Scan for the cell matching the given text and deliver its (X, Y) coordinate at center. 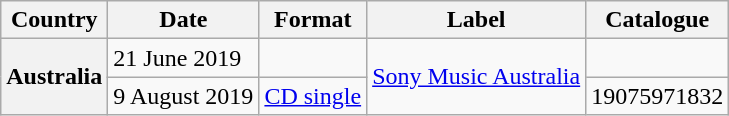
19075971832 (658, 96)
9 August 2019 (184, 96)
CD single (313, 96)
Catalogue (658, 20)
Country (54, 20)
21 June 2019 (184, 58)
Format (313, 20)
Sony Music Australia (476, 77)
Australia (54, 77)
Label (476, 20)
Date (184, 20)
